Capture the cell that displays the provided text and extract its [X, Y] central coordinate. 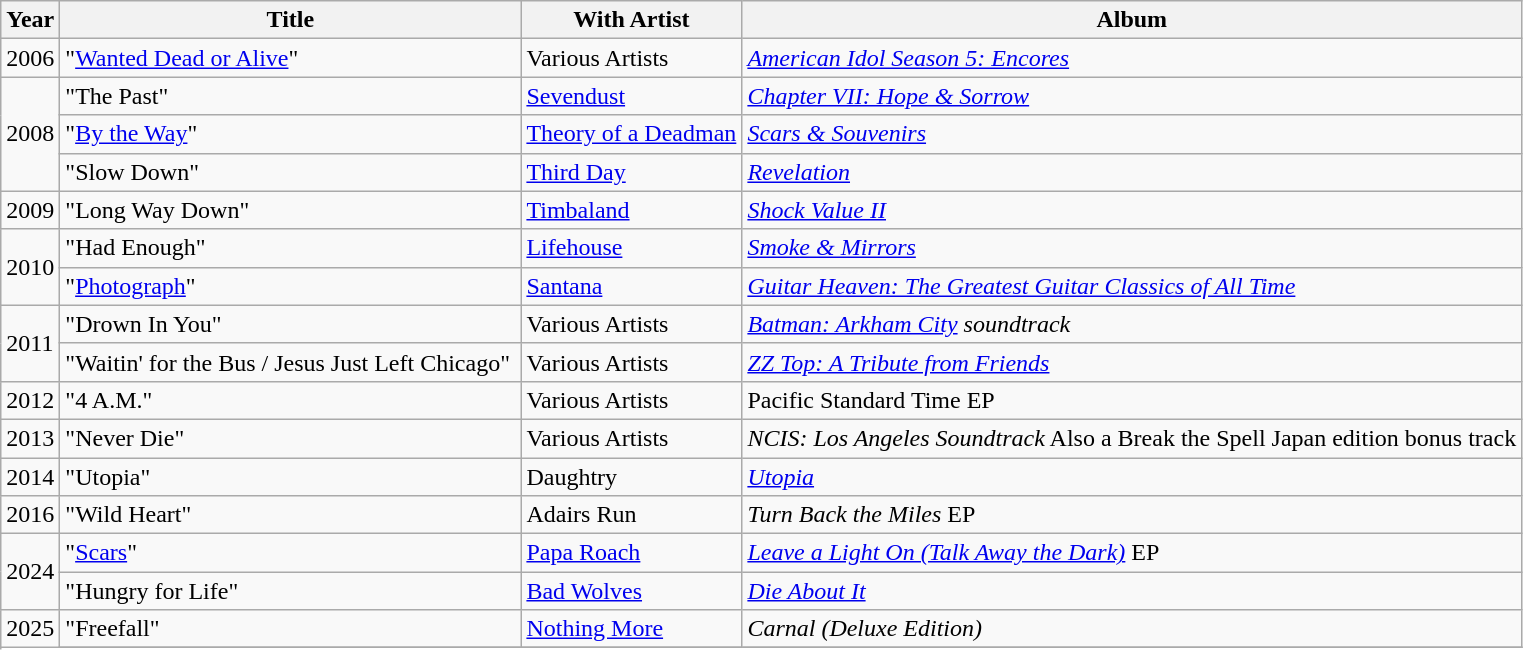
"Never Die" [290, 438]
ZZ Top: A Tribute from Friends [1132, 362]
Nothing More [632, 629]
2025 [30, 629]
"Wild Heart" [290, 515]
"Long Way Down" [290, 210]
Utopia [1132, 477]
2024 [30, 572]
Theory of a Deadman [632, 134]
2008 [30, 134]
Timbaland [632, 210]
Die About It [1132, 591]
"Wanted Dead or Alive" [290, 58]
"Waitin' for the Bus / Jesus Just Left Chicago" [290, 362]
"By the Way" [290, 134]
2014 [30, 477]
2011 [30, 343]
Scars & Souvenirs [1132, 134]
2016 [30, 515]
Santana [632, 286]
2010 [30, 267]
Title [290, 20]
Papa Roach [632, 553]
With Artist [632, 20]
"Photograph" [290, 286]
"The Past" [290, 96]
"Slow Down" [290, 172]
"Scars" [290, 553]
Leave a Light On (Talk Away the Dark) EP [1132, 553]
Shock Value II [1132, 210]
"Freefall" [290, 629]
NCIS: Los Angeles Soundtrack Also a Break the Spell Japan edition bonus track [1132, 438]
Chapter VII: Hope & Sorrow [1132, 96]
Album [1132, 20]
2013 [30, 438]
Turn Back the Miles EP [1132, 515]
Guitar Heaven: The Greatest Guitar Classics of All Time [1132, 286]
Adairs Run [632, 515]
Revelation [1132, 172]
2012 [30, 400]
"Drown In You" [290, 324]
Smoke & Mirrors [1132, 248]
"4 A.M." [290, 400]
Carnal (Deluxe Edition) [1132, 629]
2006 [30, 58]
"Hungry for Life" [290, 591]
Pacific Standard Time EP [1132, 400]
"Had Enough" [290, 248]
Sevendust [632, 96]
"Utopia" [290, 477]
Bad Wolves [632, 591]
Batman: Arkham City soundtrack [1132, 324]
2009 [30, 210]
Lifehouse [632, 248]
Year [30, 20]
Third Day [632, 172]
Daughtry [632, 477]
American Idol Season 5: Encores [1132, 58]
